Pinpoint the cell where the given text exists, returning its (X, Y) midpoint coordinate. 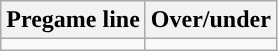
Pregame line (74, 20)
Over/under (210, 20)
